Detect which cell encompasses the target text, then output its (x, y) center coordinate. 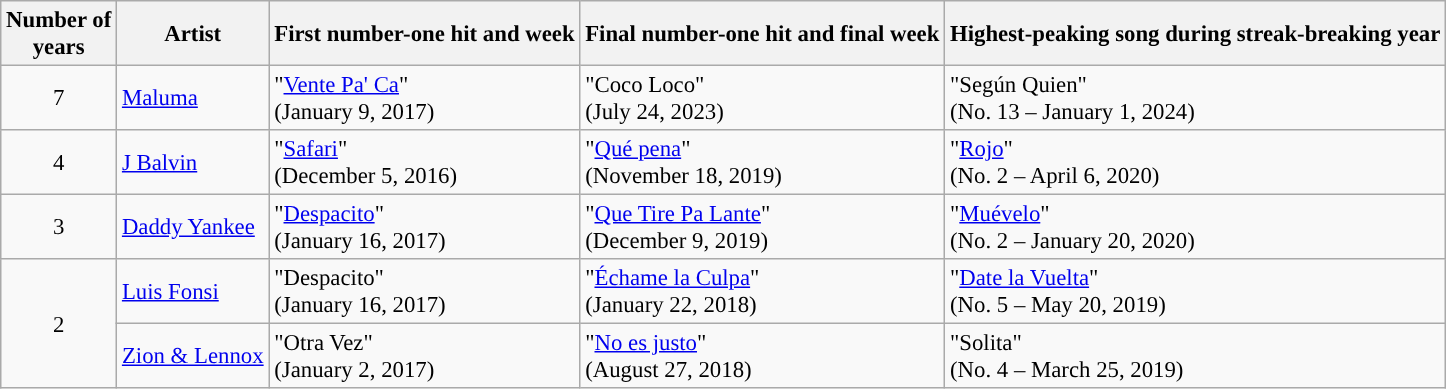
"Coco Loco" (July 24, 2023) (762, 98)
Highest-peaking song during streak-breaking year (1196, 34)
Luis Fonsi (193, 292)
Maluma (193, 98)
"Safari" (December 5, 2016) (424, 162)
7 (59, 98)
Zion & Lennox (193, 356)
Daddy Yankee (193, 228)
"Date la Vuelta" (No. 5 – May 20, 2019) (1196, 292)
"Muévelo" (No. 2 – January 20, 2020) (1196, 228)
Final number-one hit and final week (762, 34)
"Rojo" (No. 2 – April 6, 2020) (1196, 162)
"Otra Vez" (January 2, 2017) (424, 356)
Artist (193, 34)
2 (59, 324)
"Solita" (No. 4 – March 25, 2019) (1196, 356)
"No es justo" (August 27, 2018) (762, 356)
3 (59, 228)
"Según Quien" (No. 13 – January 1, 2024) (1196, 98)
"Échame la Culpa" (January 22, 2018) (762, 292)
4 (59, 162)
"Que Tire Pa Lante" (December 9, 2019) (762, 228)
"Qué pena" (November 18, 2019) (762, 162)
J Balvin (193, 162)
First number-one hit and week (424, 34)
Number of years (59, 34)
"Vente Pa' Ca" (January 9, 2017) (424, 98)
